Capture the cell that displays the provided text and extract its (X, Y) central coordinate. 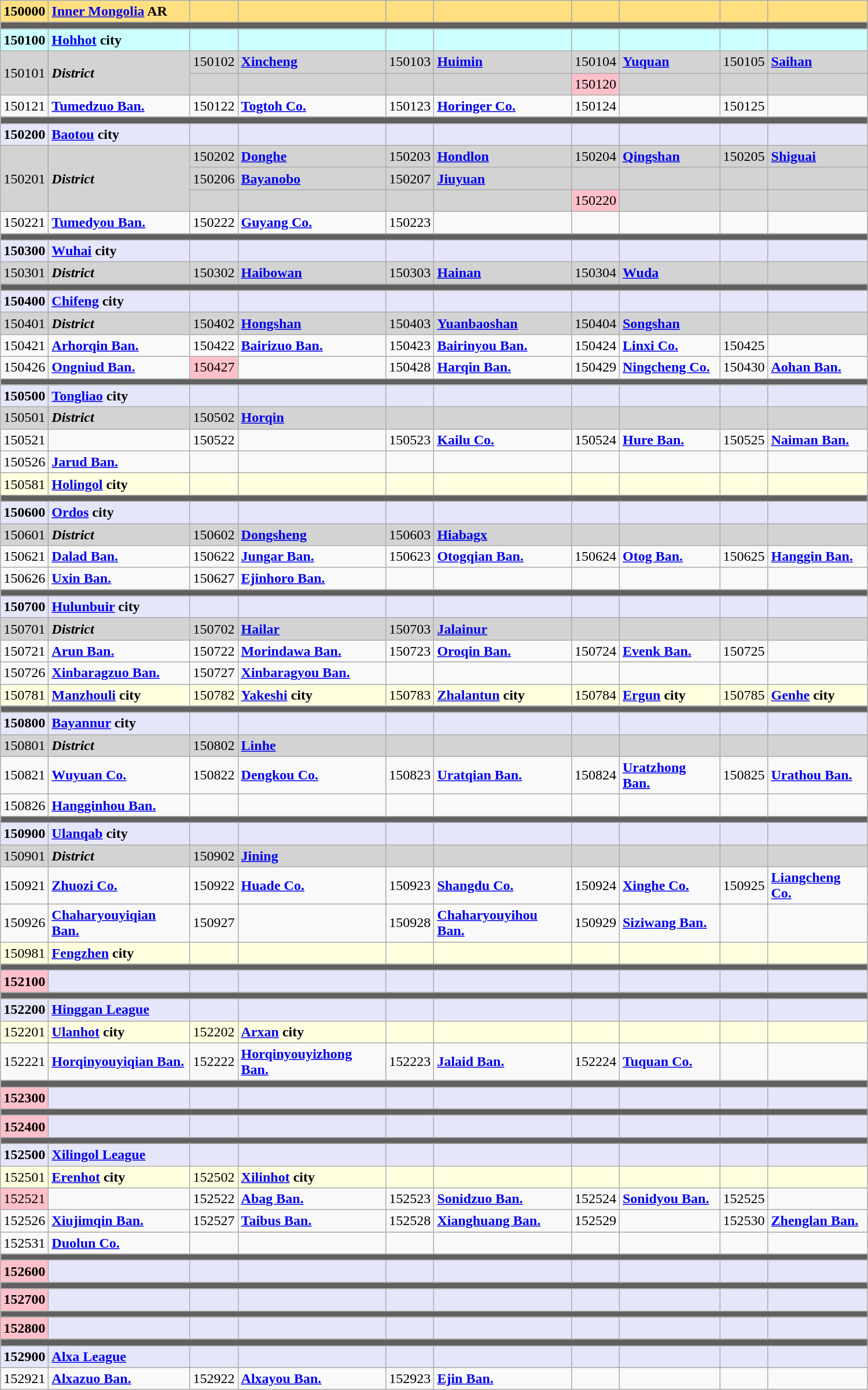
Saihan (818, 62)
Togtoh Co. (312, 106)
Alxa League (119, 1356)
Urathou Ban. (818, 775)
Bairizuo Ban. (312, 345)
Yuquan (669, 62)
152900 (24, 1356)
150603 (410, 534)
152525 (744, 1199)
Jalainur (503, 629)
Hondlon (503, 156)
Zhenglan Ban. (818, 1221)
150400 (24, 301)
150727 (214, 673)
Hanggin Ban. (818, 557)
Uratzhong Ban. (669, 775)
Qingshan (669, 156)
Ulanqab city (119, 833)
Hailar (312, 629)
Yuanbaoshan (503, 323)
150601 (24, 534)
Ningcheng Co. (669, 367)
Harqin Ban. (503, 367)
Alxayou Ban. (312, 1378)
150923 (410, 885)
152522 (214, 1199)
Arxan city (312, 1032)
150105 (744, 62)
150502 (214, 418)
152700 (24, 1300)
150701 (24, 629)
Horqinyouyizhong Ban. (312, 1061)
Abag Ban. (312, 1199)
150403 (410, 323)
150422 (214, 345)
Zhalantun city (503, 695)
Tumedyou Ban. (119, 222)
Alxazuo Ban. (119, 1378)
150600 (24, 512)
150404 (595, 323)
150921 (24, 885)
Huade Co. (312, 885)
150723 (410, 651)
150202 (214, 156)
150825 (744, 775)
Hinggan League (119, 1010)
150303 (410, 273)
150622 (214, 557)
Linxi Co. (669, 345)
152222 (214, 1061)
Ordos city (119, 512)
150700 (24, 607)
150625 (744, 557)
Tumedzuo Ban. (119, 106)
Uxin Ban. (119, 579)
Liangcheng Co. (818, 885)
Jarud Ban. (119, 462)
Wuhai city (119, 251)
Genhe city (818, 695)
Xinbaragyou Ban. (312, 673)
Horinger Co. (503, 106)
150724 (595, 651)
Shangdu Co. (503, 885)
152527 (214, 1221)
152529 (595, 1221)
Tongliao city (119, 396)
150822 (214, 775)
150981 (24, 953)
152600 (24, 1271)
Hangginhou Ban. (119, 805)
152202 (214, 1032)
150427 (214, 367)
150785 (744, 695)
Inner Mongolia AR (119, 12)
Taibus Ban. (312, 1221)
Yakeshi city (312, 695)
152224 (595, 1061)
Xincheng (312, 62)
150929 (595, 924)
150203 (410, 156)
Hiabagx (503, 534)
152100 (24, 981)
150821 (24, 775)
150627 (214, 579)
150522 (214, 440)
150524 (595, 440)
150207 (410, 178)
Xilingol League (119, 1154)
150602 (214, 534)
150200 (24, 134)
150725 (744, 651)
150222 (214, 222)
Jalaid Ban. (503, 1061)
Oroqin Ban. (503, 651)
150901 (24, 856)
150428 (410, 367)
Dengkou Co. (312, 775)
150123 (410, 106)
Wuda (669, 273)
152524 (595, 1199)
Erenhot city (119, 1176)
150922 (214, 885)
150722 (214, 651)
150101 (24, 73)
Hainan (503, 273)
Ergun city (669, 695)
150100 (24, 40)
150902 (214, 856)
150926 (24, 924)
150402 (214, 323)
150721 (24, 651)
Uratqian Ban. (503, 775)
Jiuyuan (503, 178)
150581 (24, 484)
150726 (24, 673)
152501 (24, 1176)
152800 (24, 1328)
150826 (24, 805)
Zhuozi Co. (119, 885)
Linhe (312, 745)
152526 (24, 1221)
Xianghuang Ban. (503, 1221)
150122 (214, 106)
Donghe (312, 156)
150703 (410, 629)
150220 (595, 200)
Arun Ban. (119, 651)
Bayannur city (119, 723)
152500 (24, 1154)
152922 (214, 1378)
152528 (410, 1221)
150120 (595, 84)
Shiguai (818, 156)
150802 (214, 745)
150521 (24, 440)
Ulanhot city (119, 1032)
150302 (214, 273)
152921 (24, 1378)
Haibowan (312, 273)
150204 (595, 156)
Xinbaragzuo Ban. (119, 673)
150425 (744, 345)
152300 (24, 1098)
Xinghe Co. (669, 885)
150125 (744, 106)
Jungar Ban. (312, 557)
150623 (410, 557)
150801 (24, 745)
Chifeng city (119, 301)
Sonidzuo Ban. (503, 1199)
150423 (410, 345)
Huimin (503, 62)
150523 (410, 440)
Duolun Co. (119, 1243)
152531 (24, 1243)
Bairinyou Ban. (503, 345)
Horqin (312, 418)
152502 (214, 1176)
150702 (214, 629)
150626 (24, 579)
Morindawa Ban. (312, 651)
150781 (24, 695)
150429 (595, 367)
Xiujimqin Ban. (119, 1221)
150223 (410, 222)
150300 (24, 251)
Aohan Ban. (818, 367)
152530 (744, 1221)
Kailu Co. (503, 440)
Songshan (669, 323)
Naiman Ban. (818, 440)
Bayanobo (312, 178)
150927 (214, 924)
152923 (410, 1378)
Guyang Co. (312, 222)
150424 (595, 345)
150000 (24, 12)
150301 (24, 273)
150205 (744, 156)
152201 (24, 1032)
150525 (744, 440)
150426 (24, 367)
Arhorqin Ban. (119, 345)
152223 (410, 1061)
150304 (595, 273)
Manzhouli city (119, 695)
150501 (24, 418)
150624 (595, 557)
Sonidyou Ban. (669, 1199)
150430 (744, 367)
Ejin Ban. (503, 1378)
150124 (595, 106)
152521 (24, 1199)
Tuquan Co. (669, 1061)
Xilinhot city (312, 1176)
Ejinhoro Ban. (312, 579)
Chaharyouyiqian Ban. (119, 924)
150500 (24, 396)
150925 (744, 885)
Fengzhen city (119, 953)
150401 (24, 323)
150121 (24, 106)
Otogqian Ban. (503, 557)
Horqinyouyiqian Ban. (119, 1061)
150104 (595, 62)
Wuyuan Co. (119, 775)
150783 (410, 695)
150221 (24, 222)
150526 (24, 462)
Siziwang Ban. (669, 924)
Evenk Ban. (669, 651)
Dalad Ban. (119, 557)
150621 (24, 557)
Hongshan (312, 323)
150206 (214, 178)
150201 (24, 178)
Baotou city (119, 134)
150823 (410, 775)
152523 (410, 1199)
Jining (312, 856)
150103 (410, 62)
150824 (595, 775)
Ongniud Ban. (119, 367)
152400 (24, 1126)
150421 (24, 345)
Dongsheng (312, 534)
150784 (595, 695)
Holingol city (119, 484)
Otog Ban. (669, 557)
150102 (214, 62)
150924 (595, 885)
152200 (24, 1010)
Hohhot city (119, 40)
Hulunbuir city (119, 607)
150900 (24, 833)
Hure Ban. (669, 440)
150782 (214, 695)
152221 (24, 1061)
150928 (410, 924)
Chaharyouyihou Ban. (503, 924)
150800 (24, 723)
